Output the [x, y] coordinate of the center of the cell containing the given text.  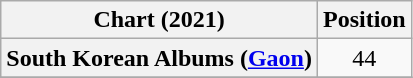
44 [364, 58]
South Korean Albums (Gaon) [160, 58]
Chart (2021) [160, 20]
Position [364, 20]
